Locate the cell with the specified text and output its (x, y) center coordinate. 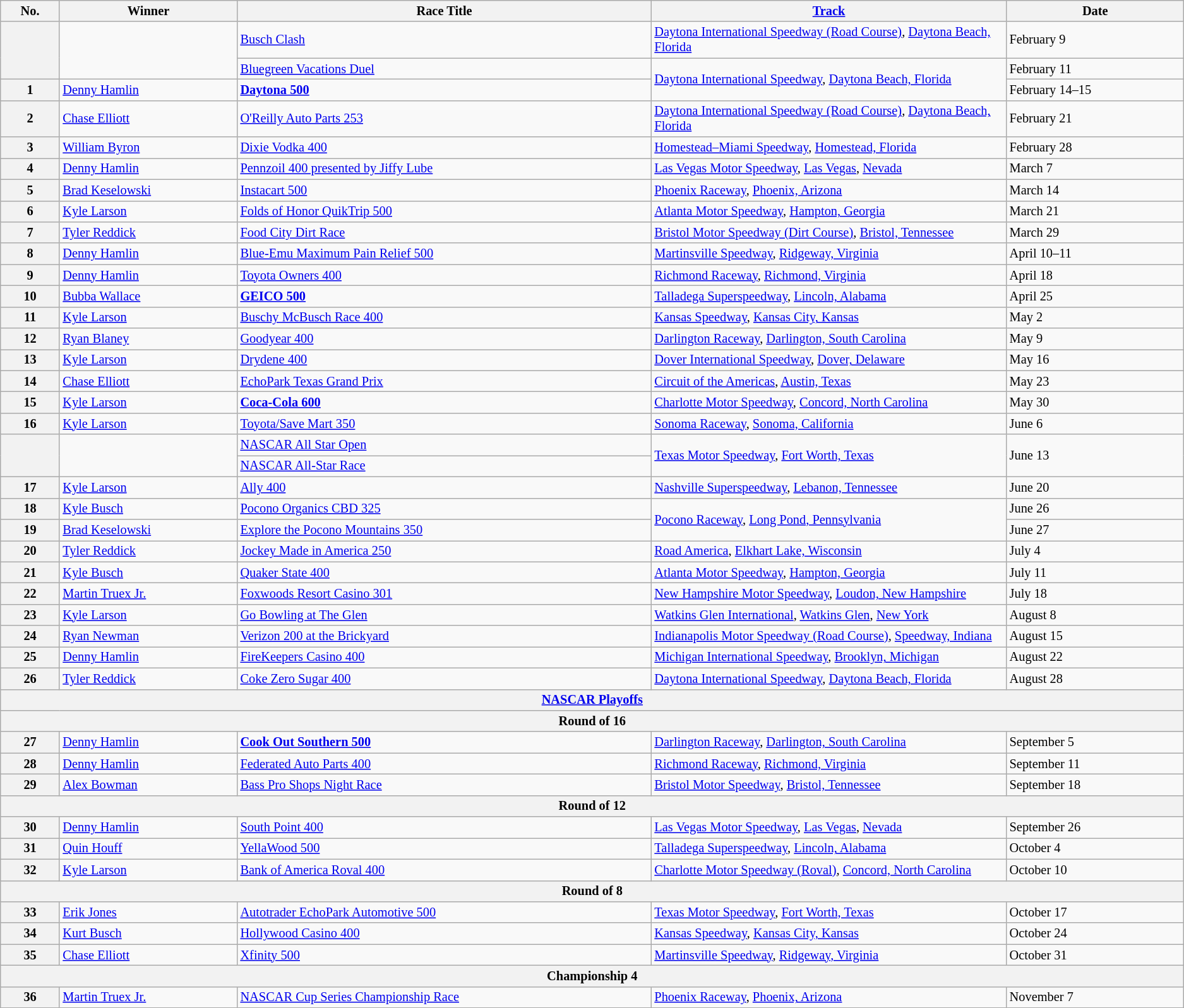
Charlotte Motor Speedway (Roval), Concord, North Carolina (828, 870)
9 (30, 275)
Ryan Newman (148, 636)
Round of 8 (592, 891)
February 14–15 (1095, 90)
19 (30, 530)
Jockey Made in America 250 (445, 551)
10 (30, 296)
Round of 16 (592, 721)
Ryan Blaney (148, 339)
Folds of Honor QuikTrip 500 (445, 211)
Blue-Emu Maximum Pain Relief 500 (445, 254)
Cook Out Southern 500 (445, 742)
October 17 (1095, 912)
South Point 400 (445, 827)
Toyota/Save Mart 350 (445, 424)
NASCAR All Star Open (445, 445)
Race Title (445, 11)
Dixie Vodka 400 (445, 148)
July 4 (1095, 551)
20 (30, 551)
September 26 (1095, 827)
March 7 (1095, 169)
June 13 (1095, 456)
Pocono Raceway, Long Pond, Pennsylvania (828, 519)
William Byron (148, 148)
EchoPark Texas Grand Prix (445, 381)
Erik Jones (148, 912)
Kurt Busch (148, 934)
Bass Pro Shops Night Race (445, 785)
Go Bowling at The Glen (445, 615)
13 (30, 360)
Goodyear 400 (445, 339)
Instacart 500 (445, 190)
4 (30, 169)
April 10–11 (1095, 254)
Bristol Motor Speedway (Dirt Course), Bristol, Tennessee (828, 232)
Bubba Wallace (148, 296)
32 (30, 870)
October 24 (1095, 934)
34 (30, 934)
5 (30, 190)
Round of 12 (592, 806)
August 22 (1095, 657)
17 (30, 487)
Road America, Elkhart Lake, Wisconsin (828, 551)
Quin Houff (148, 848)
1 (30, 90)
Sonoma Raceway, Sonoma, California (828, 424)
Coca-Cola 600 (445, 402)
11 (30, 317)
Circuit of the Americas, Austin, Texas (828, 381)
18 (30, 509)
6 (30, 211)
September 5 (1095, 742)
8 (30, 254)
33 (30, 912)
Bluegreen Vacations Duel (445, 69)
26 (30, 679)
Date (1095, 11)
Xfinity 500 (445, 955)
Federated Auto Parts 400 (445, 764)
August 15 (1095, 636)
June 27 (1095, 530)
Watkins Glen International, Watkins Glen, New York (828, 615)
August 8 (1095, 615)
Alex Bowman (148, 785)
September 11 (1095, 764)
2 (30, 119)
29 (30, 785)
New Hampshire Motor Speedway, Loudon, New Hampshire (828, 593)
36 (30, 997)
Bank of America Roval 400 (445, 870)
Track (828, 11)
Indianapolis Motor Speedway (Road Course), Speedway, Indiana (828, 636)
Autotrader EchoPark Automotive 500 (445, 912)
25 (30, 657)
3 (30, 148)
Pennzoil 400 presented by Jiffy Lube (445, 169)
May 30 (1095, 402)
Michigan International Speedway, Brooklyn, Michigan (828, 657)
April 25 (1095, 296)
September 18 (1095, 785)
March 14 (1095, 190)
Ally 400 (445, 487)
February 21 (1095, 119)
Foxwoods Resort Casino 301 (445, 593)
14 (30, 381)
Pocono Organics CBD 325 (445, 509)
October 4 (1095, 848)
July 11 (1095, 572)
30 (30, 827)
No. (30, 11)
NASCAR Cup Series Championship Race (445, 997)
27 (30, 742)
FireKeepers Casino 400 (445, 657)
Homestead–Miami Speedway, Homestead, Florida (828, 148)
NASCAR All-Star Race (445, 466)
March 29 (1095, 232)
June 20 (1095, 487)
24 (30, 636)
March 21 (1095, 211)
February 28 (1095, 148)
28 (30, 764)
Daytona 500 (445, 90)
Drydene 400 (445, 360)
21 (30, 572)
Nashville Superspeedway, Lebanon, Tennessee (828, 487)
June 6 (1095, 424)
Coke Zero Sugar 400 (445, 679)
July 18 (1095, 593)
Food City Dirt Race (445, 232)
October 31 (1095, 955)
Explore the Pocono Mountains 350 (445, 530)
November 7 (1095, 997)
Championship 4 (592, 976)
Dover International Speedway, Dover, Delaware (828, 360)
15 (30, 402)
Quaker State 400 (445, 572)
May 2 (1095, 317)
12 (30, 339)
35 (30, 955)
February 9 (1095, 40)
16 (30, 424)
April 18 (1095, 275)
October 10 (1095, 870)
7 (30, 232)
O'Reilly Auto Parts 253 (445, 119)
May 16 (1095, 360)
GEICO 500 (445, 296)
NASCAR Playoffs (592, 700)
Hollywood Casino 400 (445, 934)
YellaWood 500 (445, 848)
Toyota Owners 400 (445, 275)
23 (30, 615)
May 23 (1095, 381)
June 26 (1095, 509)
Busch Clash (445, 40)
Bristol Motor Speedway, Bristol, Tennessee (828, 785)
Verizon 200 at the Brickyard (445, 636)
22 (30, 593)
May 9 (1095, 339)
August 28 (1095, 679)
February 11 (1095, 69)
Winner (148, 11)
Charlotte Motor Speedway, Concord, North Carolina (828, 402)
Buschy McBusch Race 400 (445, 317)
31 (30, 848)
